Output the (X, Y) coordinate of the center of the cell containing the given text.  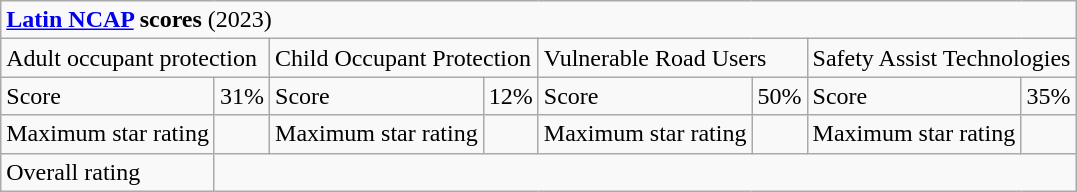
Adult occupant protection (136, 58)
Overall rating (108, 172)
Latin NCAP scores (2023) (538, 20)
31% (242, 96)
Child Occupant Protection (404, 58)
Vulnerable Road Users (672, 58)
12% (510, 96)
50% (780, 96)
Safety Assist Technologies (942, 58)
35% (1048, 96)
